Capture the cell that displays the provided text and extract its (x, y) central coordinate. 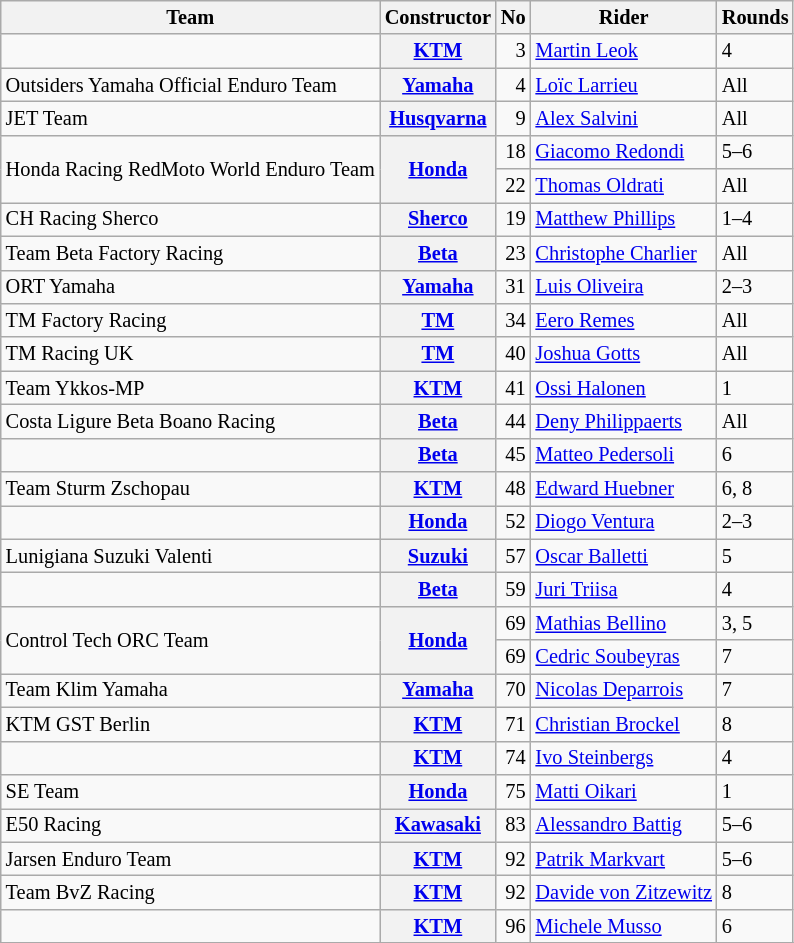
41 (514, 388)
44 (514, 421)
Eero Remes (624, 320)
Cedric Soubeyras (624, 657)
Christian Brockel (624, 724)
22 (514, 186)
JET Team (190, 118)
Diogo Ventura (624, 522)
3, 5 (756, 623)
Lunigiana Suzuki Valenti (190, 556)
Davide von Zitzewitz (624, 892)
Deny Philippaerts (624, 421)
Ivo Steinbergs (624, 758)
Juri Triisa (624, 589)
SE Team (190, 791)
59 (514, 589)
Kawasaki (438, 825)
KTM GST Berlin (190, 724)
Husqvarna (438, 118)
96 (514, 926)
Ossi Halonen (624, 388)
Rounds (756, 17)
57 (514, 556)
Team (190, 17)
6, 8 (756, 489)
Mathias Bellino (624, 623)
1–4 (756, 219)
Joshua Gotts (624, 354)
3 (514, 51)
Sherco (438, 219)
Jarsen Enduro Team (190, 859)
Costa Ligure Beta Boano Racing (190, 421)
Rider (624, 17)
No (514, 17)
Team Klim Yamaha (190, 690)
Loïc Larrieu (624, 85)
Oscar Balletti (624, 556)
ORT Yamaha (190, 287)
Christophe Charlier (624, 253)
74 (514, 758)
75 (514, 791)
52 (514, 522)
Luis Oliveira (624, 287)
Suzuki (438, 556)
CH Racing Sherco (190, 219)
Honda Racing RedMoto World Enduro Team (190, 168)
Control Tech ORC Team (190, 640)
Outsiders Yamaha Official Enduro Team (190, 85)
E50 Racing (190, 825)
70 (514, 690)
Team Sturm Zschopau (190, 489)
Team Beta Factory Racing (190, 253)
Matthew Phillips (624, 219)
Alessandro Battig (624, 825)
83 (514, 825)
Patrik Markvart (624, 859)
18 (514, 152)
TM Factory Racing (190, 320)
Michele Musso (624, 926)
Martin Leok (624, 51)
40 (514, 354)
48 (514, 489)
Nicolas Deparrois (624, 690)
71 (514, 724)
Constructor (438, 17)
31 (514, 287)
Giacomo Redondi (624, 152)
Thomas Oldrati (624, 186)
Team Ykkos-MP (190, 388)
Alex Salvini (624, 118)
Matteo Pedersoli (624, 455)
45 (514, 455)
Edward Huebner (624, 489)
5 (756, 556)
23 (514, 253)
34 (514, 320)
9 (514, 118)
19 (514, 219)
Team BvZ Racing (190, 892)
TM Racing UK (190, 354)
Matti Oikari (624, 791)
